Locate the cell with the specified text and output its (X, Y) center coordinate. 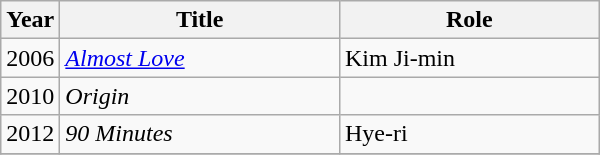
Kim Ji-min (469, 58)
90 Minutes (200, 134)
2010 (30, 96)
Title (200, 20)
2012 (30, 134)
Year (30, 20)
Hye-ri (469, 134)
Almost Love (200, 58)
2006 (30, 58)
Origin (200, 96)
Role (469, 20)
